Search for the cell housing the specified text and yield its (X, Y) center coordinate. 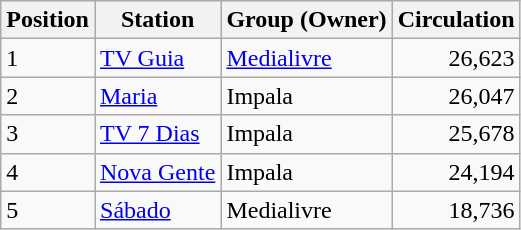
26,623 (456, 58)
1 (48, 58)
Circulation (456, 20)
26,047 (456, 96)
4 (48, 172)
TV Guia (157, 58)
Maria (157, 96)
Nova Gente (157, 172)
Group (Owner) (306, 20)
24,194 (456, 172)
5 (48, 210)
Position (48, 20)
18,736 (456, 210)
TV 7 Dias (157, 134)
Station (157, 20)
2 (48, 96)
3 (48, 134)
Sábado (157, 210)
25,678 (456, 134)
